Extract the [x, y] coordinate from the center of the cell holding the provided text.  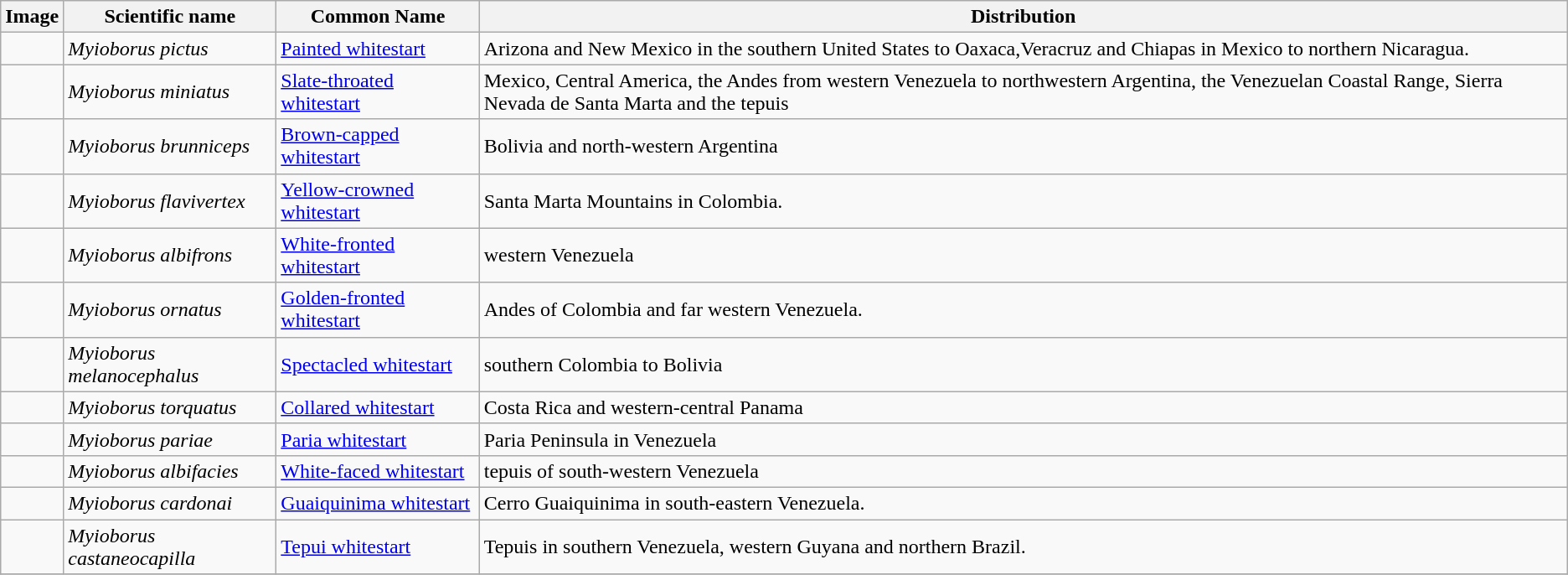
Myioborus ornatus [170, 310]
Tepuis in southern Venezuela, western Guyana and northern Brazil. [1024, 547]
Myioborus cardonai [170, 503]
Yellow-crowned whitestart [378, 201]
Myioborus pariae [170, 439]
Santa Marta Mountains in Colombia. [1024, 201]
Golden-fronted whitestart [378, 310]
Myioborus pictus [170, 49]
Myioborus castaneocapilla [170, 547]
Distribution [1024, 17]
Common Name [378, 17]
Brown-capped whitestart [378, 146]
Myioborus miniatus [170, 92]
Bolivia and north-western Argentina [1024, 146]
Andes of Colombia and far western Venezuela. [1024, 310]
Spectacled whitestart [378, 364]
Tepui whitestart [378, 547]
Guaiquinima whitestart [378, 503]
White-fronted whitestart [378, 255]
Myioborus brunniceps [170, 146]
Arizona and New Mexico in the southern United States to Oaxaca,Veracruz and Chiapas in Mexico to northern Nicaragua. [1024, 49]
Myioborus albifacies [170, 471]
Collared whitestart [378, 407]
Myioborus flavivertex [170, 201]
Slate-throated whitestart [378, 92]
tepuis of south-western Venezuela [1024, 471]
Image [32, 17]
Myioborus melanocephalus [170, 364]
White-faced whitestart [378, 471]
southern Colombia to Bolivia [1024, 364]
Paria whitestart [378, 439]
Myioborus torquatus [170, 407]
Painted whitestart [378, 49]
Paria Peninsula in Venezuela [1024, 439]
Cerro Guaiquinima in south-eastern Venezuela. [1024, 503]
western Venezuela [1024, 255]
Scientific name [170, 17]
Costa Rica and western-central Panama [1024, 407]
Myioborus albifrons [170, 255]
